Determine the (X, Y) coordinate at the center of the cell enclosing the given text.  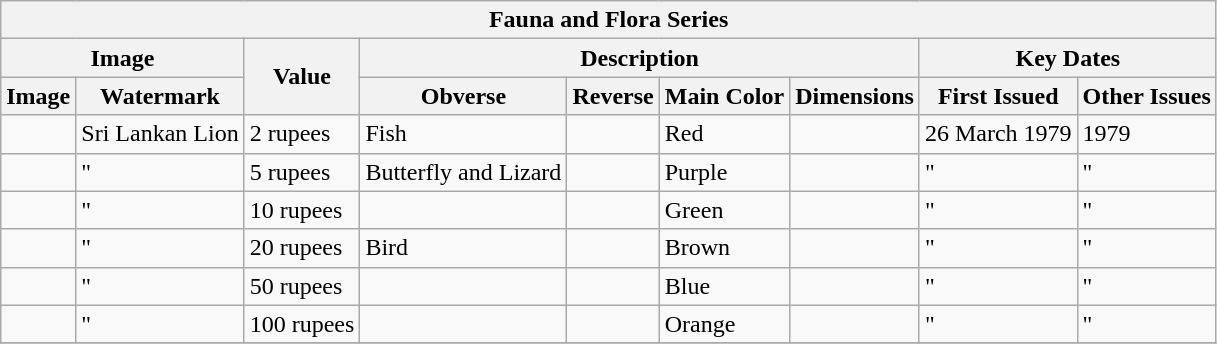
Main Color (724, 96)
26 March 1979 (998, 134)
Brown (724, 248)
Orange (724, 324)
Other Issues (1146, 96)
Fauna and Flora Series (609, 20)
Sri Lankan Lion (160, 134)
Blue (724, 286)
Value (302, 77)
Description (640, 58)
Green (724, 210)
5 rupees (302, 172)
10 rupees (302, 210)
Dimensions (855, 96)
Fish (464, 134)
Purple (724, 172)
100 rupees (302, 324)
Watermark (160, 96)
Key Dates (1068, 58)
Red (724, 134)
Butterfly and Lizard (464, 172)
Obverse (464, 96)
2 rupees (302, 134)
Reverse (613, 96)
50 rupees (302, 286)
First Issued (998, 96)
20 rupees (302, 248)
Bird (464, 248)
1979 (1146, 134)
